Identify which cell holds the provided text, then report its (X, Y) central coordinate. 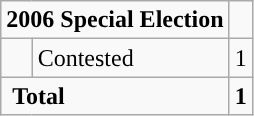
Total (115, 96)
Contested (130, 58)
2006 Special Election (115, 20)
